For the text-containing cell, return its midpoint in (X, Y) coordinate format. 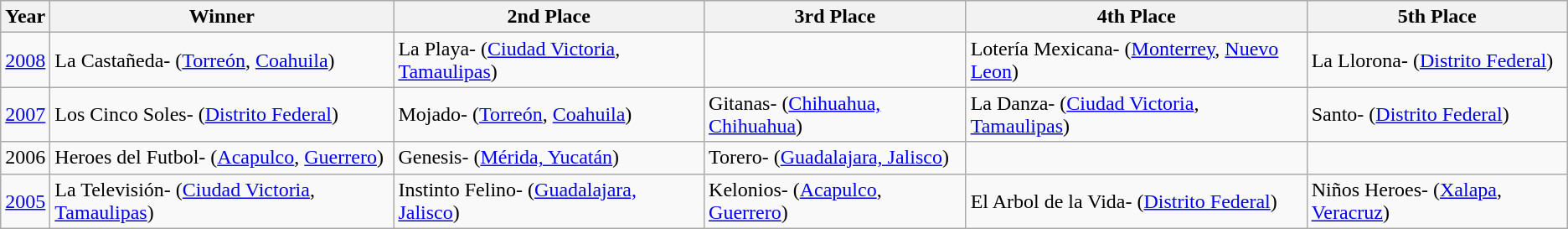
El Arbol de la Vida- (Distrito Federal) (1136, 201)
La Televisión- (Ciudad Victoria, Tamaulipas) (222, 201)
La Danza- (Ciudad Victoria, Tamaulipas) (1136, 114)
Winner (222, 17)
Torero- (Guadalajara, Jalisco) (836, 158)
La Castañeda- (Torreón, Coahuila) (222, 60)
2nd Place (549, 17)
Kelonios- (Acapulco, Guerrero) (836, 201)
3rd Place (836, 17)
Los Cinco Soles- (Distrito Federal) (222, 114)
La Playa- (Ciudad Victoria, Tamaulipas) (549, 60)
Niños Heroes- (Xalapa, Veracruz) (1437, 201)
Gitanas- (Chihuahua, Chihuahua) (836, 114)
Instinto Felino- (Guadalajara, Jalisco) (549, 201)
5th Place (1437, 17)
2006 (25, 158)
Genesis- (Mérida, Yucatán) (549, 158)
Heroes del Futbol- (Acapulco, Guerrero) (222, 158)
La Llorona- (Distrito Federal) (1437, 60)
2008 (25, 60)
Santo- (Distrito Federal) (1437, 114)
2007 (25, 114)
Lotería Mexicana- (Monterrey, Nuevo Leon) (1136, 60)
2005 (25, 201)
Year (25, 17)
4th Place (1136, 17)
Mojado- (Torreón, Coahuila) (549, 114)
